Detect which cell encompasses the target text, then output its [x, y] center coordinate. 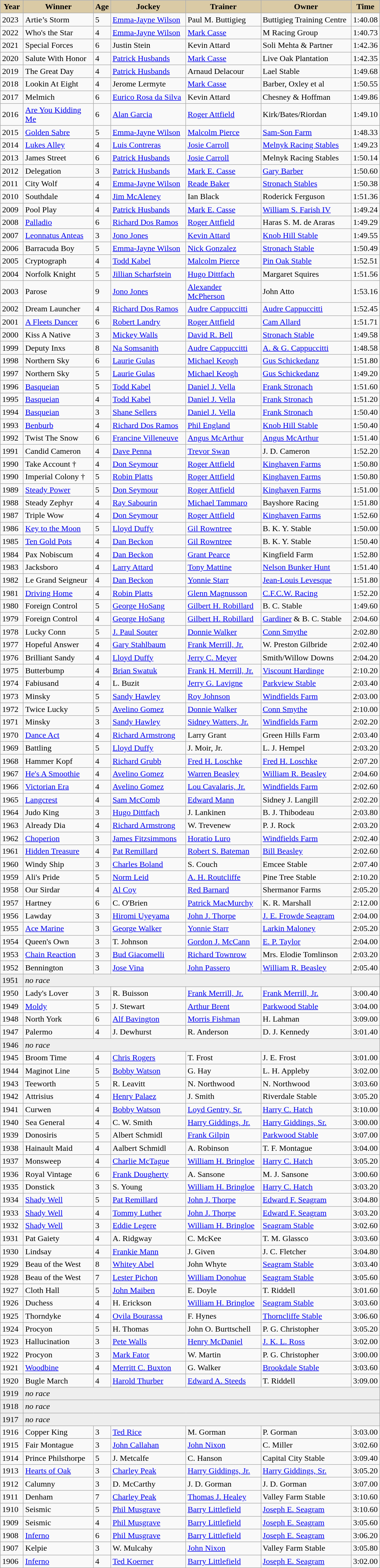
Pin Oak Stable [306, 261]
Barracuda Boy [58, 248]
2009 [12, 210]
Dream Launcher [58, 309]
Patrick MacMurchy [223, 903]
1949 [12, 1006]
Fabiusand [58, 683]
Edward A. Steeds [223, 1380]
1:51.36 [365, 197]
Hartney [58, 903]
John Maiben [148, 1290]
Buttigieg Training Centre [306, 20]
1909 [12, 1523]
M Racing Group [306, 33]
Leonnatus Anteas [58, 235]
M. J. Sansone [306, 1174]
Charles Boland [148, 864]
Red Barnard [223, 890]
1989 [12, 490]
2:12.00 [365, 903]
Who's the Star [58, 33]
Already Dia [58, 826]
1966 [12, 787]
Stronach Stables [306, 184]
Golden Sabre [58, 132]
1993 [12, 425]
James Street [58, 158]
1908 [12, 1535]
1:48.58 [365, 348]
1976 [12, 658]
W. Mulcahy [148, 1548]
1913 [12, 1471]
D. J. Kennedy [306, 1032]
Hearts of Oak [58, 1471]
Victorian Era [58, 787]
Soli Mehta & Partner [306, 45]
1981 [12, 593]
Take Account † [58, 464]
Lucky Conn [58, 632]
John Whyte [223, 1264]
2013 [12, 158]
Chris Rogers [148, 1058]
1956 [12, 916]
1996 [12, 386]
1:50.14 [365, 158]
Ray Sabourin [148, 503]
2011 [12, 184]
1919 [12, 1393]
Gary Barber [306, 171]
Na Somsanith [148, 348]
Kiss A Native [58, 335]
1:50.55 [365, 84]
1939 [12, 1135]
1987 [12, 516]
1:49.20 [365, 373]
Eddie Legere [148, 1226]
Ace Marine [58, 929]
Maginot Line [58, 1071]
Duchess [58, 1303]
Pete Walls [148, 1342]
Bayshore Racing [306, 503]
Ali's Pride [58, 877]
B. C. Stable [306, 606]
Ian Black [223, 197]
L. H. Appleby [306, 1071]
1912 [12, 1484]
J. D. Cameron [306, 451]
Hiromi Uyeyama [148, 916]
C. Hanson [223, 1458]
Viscount Hardinge [306, 671]
1957 [12, 903]
1975 [12, 671]
1:53.16 [365, 292]
Cam Allard [306, 322]
A. Robinson [223, 1148]
1928 [12, 1277]
Parkview Stable [306, 683]
J. Given [223, 1252]
Norfolk Knight [58, 274]
Smith/Willow Downs [306, 658]
1963 [12, 826]
C. O'Brien [148, 903]
1937 [12, 1161]
1:50.49 [365, 248]
1929 [12, 1264]
2019 [12, 71]
Driving Home [58, 593]
Imperial Colony † [58, 477]
1:49.58 [365, 335]
Calumny [58, 1484]
1917 [12, 1419]
1953 [12, 954]
Gardiner & B. C. Stable [306, 619]
John Passero [223, 967]
1970 [12, 735]
1:42.35 [365, 58]
Alf Bavington [148, 1019]
1986 [12, 528]
1:51.60 [365, 386]
Broom Time [58, 1058]
1921 [12, 1368]
Jerome Lermyte [148, 84]
Steady Power [58, 490]
Lou Cavalaris, Jr. [223, 787]
1948 [12, 1019]
J. Smith [223, 1097]
1971 [12, 722]
Frank H. Merrill, Jr. [223, 671]
1:49.10 [365, 115]
1:51.00 [365, 490]
Frank Dougherty [148, 1174]
G. Walker [223, 1368]
3:01.60 [365, 1290]
Lael Stable [306, 71]
2014 [12, 145]
1999 [12, 348]
Whitey Abel [148, 1264]
1978 [12, 632]
1962 [12, 838]
Live Oak Plantation [306, 58]
3:00.40 [365, 993]
Luis Contreras [148, 145]
Lookin At Eight [58, 84]
1980 [12, 606]
Royal Vintage [58, 1174]
1:50.00 [365, 528]
Delegation [58, 171]
Butterbump [58, 671]
1:48.33 [365, 132]
3:01.40 [365, 1032]
1:40.08 [365, 20]
J. Dewhurst [148, 1032]
1997 [12, 373]
Mark Fator [148, 1355]
Ovila Bourassa [148, 1316]
Judo King [58, 813]
Special Forces [58, 45]
Twice Lucky [58, 709]
1931 [12, 1239]
Warren Beasley [223, 774]
Capital City Stable [306, 1458]
Owner [306, 7]
Alexander McPherson [223, 292]
1:49.55 [365, 235]
Salute With Honor [58, 58]
P. J. Rock [306, 826]
2005 [12, 261]
Larkin Maloney [306, 929]
9 [102, 292]
He's A Smoothie [58, 774]
William Donohue [223, 1277]
1925 [12, 1316]
Francine Villeneuve [148, 438]
Robert Landry [148, 322]
Bugle March [58, 1380]
J. Paul Souter [148, 632]
Dave Penna [148, 451]
1922 [12, 1355]
Trevor Swan [223, 451]
1983 [12, 567]
Michael Tammaro [223, 503]
Time [365, 7]
Frank Gilpin [223, 1135]
3:03.40 [365, 1264]
Gordon J. McCann [223, 942]
1:49.29 [365, 222]
1920 [12, 1380]
3:09.40 [365, 1458]
2022 [12, 33]
1918 [12, 1406]
1:49.68 [365, 71]
1927 [12, 1290]
Harold Thurber [148, 1380]
Richard Grubb [148, 761]
C.F.C.W. Racing [306, 593]
1959 [12, 877]
Fair Montague [58, 1445]
Jean-Louis Levesque [306, 580]
Paul M. Buttigieg [223, 20]
Jerry C. Meyer [223, 658]
3:03.00 [365, 1432]
2018 [12, 84]
1992 [12, 438]
Lester Pichon [148, 1277]
Our Sirdar [58, 890]
Al Coy [148, 890]
Loyd Gentry, Sr. [223, 1109]
Kelpie [58, 1548]
Jose Vina [148, 967]
C. W. Smith [148, 1122]
Roy Johnson [223, 696]
Jacksboro [58, 567]
2:04.20 [365, 658]
William S. Farish IV [306, 210]
R. Leavitt [148, 1084]
1965 [12, 799]
Alan Garcia [148, 115]
R. Buisson [148, 993]
K. R. Marshall [306, 903]
Thomas J. Healey [223, 1497]
1:50.38 [365, 184]
J. K. L. Ross [306, 1342]
1938 [12, 1148]
Riverdale Stable [306, 1097]
1979 [12, 619]
1947 [12, 1032]
Nelson Bunker Hunt [306, 567]
1:42.36 [365, 45]
1:51.20 [365, 400]
1915 [12, 1445]
1:50.60 [365, 171]
Denham [58, 1497]
Chain Reaction [58, 954]
1994 [12, 412]
1930 [12, 1252]
2:07.40 [365, 864]
H. Lahman [306, 1019]
Charlie McTague [148, 1161]
1:52.60 [365, 516]
Merritt C. Buxton [148, 1368]
C. Miller [306, 1445]
Are You Kidding Me [58, 115]
Hopeful Answer [58, 645]
2021 [12, 45]
Ted Rice [148, 1432]
1907 [12, 1548]
B. J. Thibodeau [306, 813]
Brookdale Stable [306, 1368]
J. Stewart [148, 1006]
1967 [12, 774]
Emcee Stable [306, 864]
Battling [58, 748]
John Callahan [148, 1445]
Lady's Lover [58, 993]
1961 [12, 851]
2:03.00 [365, 696]
Shane Sellers [148, 412]
Barber, Oxley et al [306, 84]
Trainer [223, 7]
1:51.56 [365, 274]
2020 [12, 58]
Tony Mattine [223, 567]
S. Young [148, 1187]
1911 [12, 1497]
L. Buzit [148, 683]
1923 [12, 1342]
J. E. Frowde Seagram [306, 916]
2010 [12, 197]
Ted Koerner [148, 1561]
Larry Grant [223, 735]
Queen's Own [58, 942]
Donstick [58, 1187]
Margaret Squires [306, 274]
T. Frost [223, 1058]
Palermo [58, 1032]
Mickey Walls [148, 335]
1942 [12, 1097]
1958 [12, 890]
Thorndyke [58, 1316]
2015 [12, 132]
A. & G. Cappuccitti [306, 348]
Southdale [58, 197]
Jillian Scharfstein [148, 274]
1:40.73 [365, 33]
Morris Fishman [223, 1019]
1910 [12, 1510]
1:49.60 [365, 606]
Benburb [58, 425]
2:10.00 [365, 709]
Woodbine [58, 1368]
C. McKee [223, 1239]
Key to the Moon [58, 528]
1906 [12, 1561]
Monsweep [58, 1161]
1:52.51 [365, 261]
2004 [12, 274]
2006 [12, 248]
Shermanor Farms [306, 890]
North York [58, 1019]
Hammer Kopf [58, 761]
1:49.23 [365, 145]
3:05.80 [365, 1548]
1946 [12, 1045]
J. Lankinen [223, 813]
2001 [12, 322]
Brilliant Sandy [58, 658]
1974 [12, 683]
3:01.00 [365, 1058]
1:49.24 [365, 210]
Norm Leid [148, 877]
A Fleets Dancer [58, 322]
Arnaud Delacour [223, 71]
Kirk/Bates/Riordan [306, 115]
H. Erickson [148, 1303]
Teeworth [58, 1084]
1944 [12, 1071]
Candid Cameron [58, 451]
E. P. Taylor [306, 942]
Richard Townrow [223, 954]
1952 [12, 967]
3:10.00 [365, 1109]
2012 [12, 171]
2:07.20 [365, 761]
Bud Giacomelli [148, 954]
Brian Swatuk [148, 671]
2002 [12, 309]
Roderick Ferguson [306, 197]
Mrs. Elodie Tomlinson [306, 954]
Jerry G. Lavigne [223, 683]
Sidney J. Langill [306, 799]
Dance Act [58, 735]
2000 [12, 335]
Donosiris [58, 1135]
2016 [12, 115]
Pax Nobiscum [58, 554]
Chesney & Hoffman [306, 97]
J. Moir, Jr. [223, 748]
Henry McDaniel [223, 1342]
Aalbert Schmidl [148, 1148]
A. H. Routcliffe [223, 877]
Glenn Magnusson [223, 593]
Twist The Snow [58, 438]
Hallucination [58, 1342]
Cryptograph [58, 261]
1916 [12, 1432]
Palladio [58, 222]
Moldy [58, 1006]
Deputy Inxs [58, 348]
1969 [12, 748]
H. Thomas [148, 1329]
Winner [58, 7]
Haras S. M. de Araras [306, 222]
Pat Gaiety [58, 1239]
A. Ridgway [148, 1239]
Sam McComb [148, 799]
Henry Palaez [148, 1097]
A. Sansone [223, 1174]
Eurico Rosa da Silva [148, 97]
1935 [12, 1187]
1:52.80 [365, 554]
P. Gorman [306, 1432]
Curwen [58, 1109]
Bill Beasley [306, 851]
J. E. Frost [306, 1058]
F. Hynes [223, 1316]
M. Gorman [223, 1432]
1955 [12, 929]
John O. Burttschell [223, 1329]
John Atto [306, 292]
Artie’s Storm [58, 20]
1977 [12, 645]
1945 [12, 1058]
1934 [12, 1200]
2023 [12, 20]
Ten Gold Pots [58, 541]
Albert Schmidl [148, 1135]
2017 [12, 97]
Melmich [58, 97]
Langcrest [58, 799]
1941 [12, 1109]
Le Grand Seigneur [58, 580]
1950 [12, 993]
3:00.60 [365, 1174]
David R. Bell [223, 335]
Jockey [148, 7]
1988 [12, 503]
Phil England [223, 425]
1:49.86 [365, 97]
Copper King [58, 1432]
Prince Philsthorpe [58, 1458]
George Walker [148, 929]
W. Trevenew [223, 826]
W. Martin [223, 1355]
Pool Play [58, 210]
T. Johnson [148, 942]
1936 [12, 1174]
Edward Mann [223, 799]
1954 [12, 942]
1:52.45 [365, 309]
2008 [12, 222]
City Wolf [58, 184]
Choperion [58, 838]
Pine Tree Stable [306, 877]
1933 [12, 1213]
2:03.80 [365, 813]
Sidney Watters, Jr. [223, 722]
3:06.60 [365, 1316]
1998 [12, 361]
J. Metcalfe [148, 1458]
1951 [12, 980]
The Great Day [58, 71]
Lawday [58, 916]
E. Doyle [223, 1290]
Robert S. Bateman [223, 851]
1973 [12, 696]
Lindsay [58, 1252]
Steady Zephyr [58, 503]
Nick Gonzalez [223, 248]
3:06.20 [365, 1535]
1991 [12, 451]
Parose [58, 292]
Bennington [58, 967]
Hidden Treasure [58, 851]
1968 [12, 761]
2:02.80 [365, 632]
Grant Pearce [223, 554]
1:51.71 [365, 322]
Windy Ship [58, 864]
Thorncliffe Stable [306, 1316]
1984 [12, 554]
W. Preston Gilbride [306, 645]
Attrisius [58, 1097]
Horatio Luro [223, 838]
T. F. Montague [306, 1148]
1926 [12, 1303]
L. J. Hempel [306, 748]
Frankie Mann [148, 1252]
1924 [12, 1329]
Sea General [58, 1122]
Age [102, 7]
1982 [12, 580]
R. Anderson [223, 1032]
James Fitzsimmons [148, 838]
Jim McAleney [148, 197]
Sam-Son Farm [306, 132]
Arthur Brent [223, 1006]
J. C. Fletcher [306, 1252]
Tommy Luther [148, 1213]
1985 [12, 541]
1932 [12, 1226]
T. M. Glassco [306, 1239]
Year [12, 7]
Gary Stahlbaum [148, 645]
Hainault Maid [58, 1148]
Kingfield Farm [306, 554]
1914 [12, 1458]
D. McCarthy [148, 1484]
1972 [12, 709]
S. Couch [223, 864]
Lukes Alley [58, 145]
Larry Attard [148, 567]
1995 [12, 400]
2007 [12, 235]
1960 [12, 864]
2003 [12, 292]
Triple Wow [58, 516]
1943 [12, 1084]
1940 [12, 1122]
Green Hills Farm [306, 735]
G. Hay [223, 1071]
2:05.40 [365, 967]
1964 [12, 813]
Justin Stein [148, 45]
Cloth Hall [58, 1290]
Reade Baker [223, 184]
